Capture the cell that displays the provided text and extract its [x, y] central coordinate. 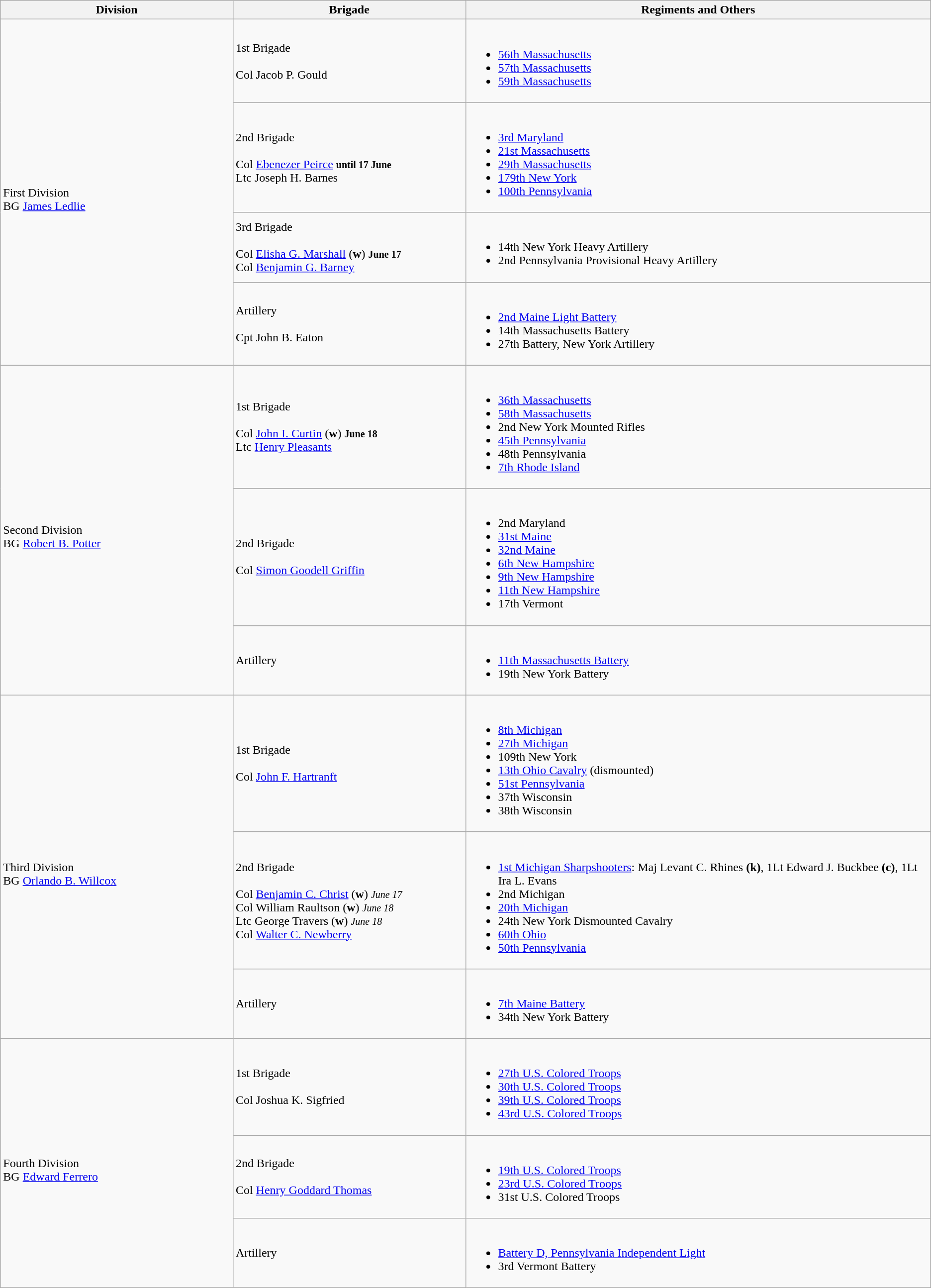
3rd Brigade Col Elisha G. Marshall (w) June 17Col Benjamin G. Barney [349, 247]
8th Michigan27th Michigan109th New York13th Ohio Cavalry (dismounted)51st Pennsylvania37th Wisconsin38th Wisconsin [698, 763]
First Division BG James Ledlie [117, 192]
14th New York Heavy Artillery2nd Pennsylvania Provisional Heavy Artillery [698, 247]
2nd Brigade Col Henry Goddard Thomas [349, 1177]
1st Brigade Col Joshua K. Sigfried [349, 1087]
2nd Brigade Col Ebenezer Peirce until 17 June Ltc Joseph H. Barnes [349, 157]
2nd Brigade Col Simon Goodell Griffin [349, 557]
3rd Maryland21st Massachusetts29th Massachusetts179th New York100th Pennsylvania [698, 157]
Brigade [349, 10]
7th Maine Battery34th New York Battery [698, 1003]
36th Massachusetts58th Massachusetts2nd New York Mounted Rifles45th Pennsylvania48th Pennsylvania7th Rhode Island [698, 427]
1st Brigade Col Jacob P. Gould [349, 61]
Second Division BG Robert B. Potter [117, 530]
Division [117, 10]
Regiments and Others [698, 10]
2nd Maine Light Battery14th Massachusetts Battery27th Battery, New York Artillery [698, 323]
Artillery Cpt John B. Eaton [349, 323]
11th Massachusetts Battery19th New York Battery [698, 660]
27th U.S. Colored Troops30th U.S. Colored Troops39th U.S. Colored Troops43rd U.S. Colored Troops [698, 1087]
56th Massachusetts57th Massachusetts59th Massachusetts [698, 61]
19th U.S. Colored Troops23rd U.S. Colored Troops31st U.S. Colored Troops [698, 1177]
Third Division BG Orlando B. Willcox [117, 867]
1st Brigade Col John F. Hartranft [349, 763]
1st Brigade Col John I. Curtin (w) June 18Ltc Henry Pleasants [349, 427]
Fourth Division BG Edward Ferrero [117, 1163]
2nd Brigade Col Benjamin C. Christ (w) June 17Col William Raultson (w) June 18Ltc George Travers (w) June 18Col Walter C. Newberry [349, 900]
Battery D, Pennsylvania Independent Light3rd Vermont Battery [698, 1253]
2nd Maryland31st Maine32nd Maine6th New Hampshire9th New Hampshire11th New Hampshire17th Vermont [698, 557]
